Scan for the cell matching the given text and deliver its (X, Y) coordinate at center. 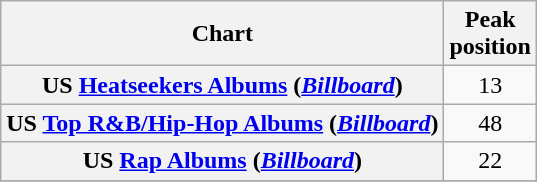
Chart (222, 34)
US Top R&B/Hip-Hop Albums (Billboard) (222, 123)
US Rap Albums (Billboard) (222, 161)
13 (490, 85)
22 (490, 161)
Peakposition (490, 34)
US Heatseekers Albums (Billboard) (222, 85)
48 (490, 123)
